Search for the cell housing the specified text and yield its [x, y] center coordinate. 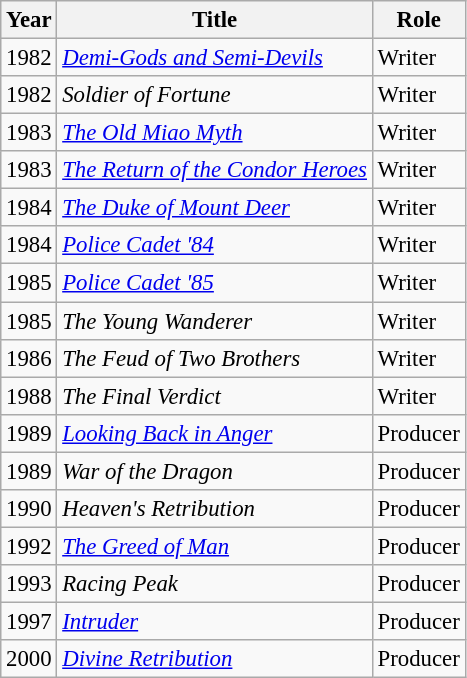
The Greed of Man [214, 546]
Year [29, 20]
Heaven's Retribution [214, 509]
Intruder [214, 621]
Demi-Gods and Semi-Devils [214, 58]
1990 [29, 509]
1986 [29, 358]
Divine Retribution [214, 659]
The Return of the Condor Heroes [214, 170]
2000 [29, 659]
Role [418, 20]
1988 [29, 396]
The Young Wanderer [214, 321]
Looking Back in Anger [214, 433]
War of the Dragon [214, 471]
The Final Verdict [214, 396]
1997 [29, 621]
Soldier of Fortune [214, 95]
The Old Miao Myth [214, 133]
Title [214, 20]
Racing Peak [214, 584]
Police Cadet '85 [214, 283]
1993 [29, 584]
The Feud of Two Brothers [214, 358]
Police Cadet '84 [214, 245]
1992 [29, 546]
The Duke of Mount Deer [214, 208]
